Identify which cell holds the provided text, then report its (x, y) central coordinate. 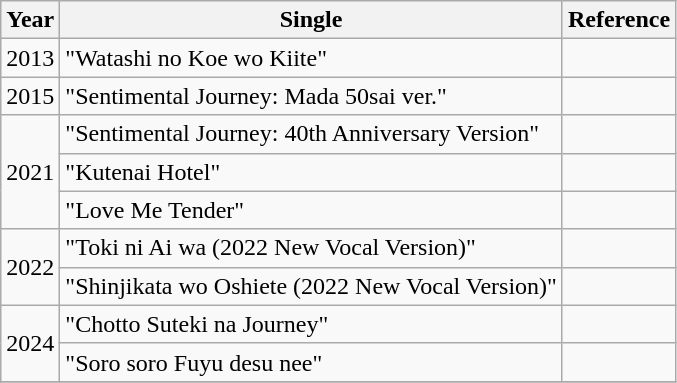
"Sentimental Journey: 40th Anniversary Version" (312, 134)
"Soro soro Fuyu desu nee" (312, 362)
2015 (30, 96)
2021 (30, 172)
"Kutenai Hotel" (312, 172)
Reference (618, 20)
"Chotto Suteki na Journey" (312, 324)
"Love Me Tender" (312, 210)
"Watashi no Koe wo Kiite" (312, 58)
"Sentimental Journey: Mada 50sai ver." (312, 96)
Single (312, 20)
2024 (30, 343)
2022 (30, 267)
Year (30, 20)
"Toki ni Ai wa (2022 New Vocal Version)" (312, 248)
2013 (30, 58)
"Shinjikata wo Oshiete (2022 New Vocal Version)" (312, 286)
